Pinpoint the cell where the given text exists, returning its [x, y] midpoint coordinate. 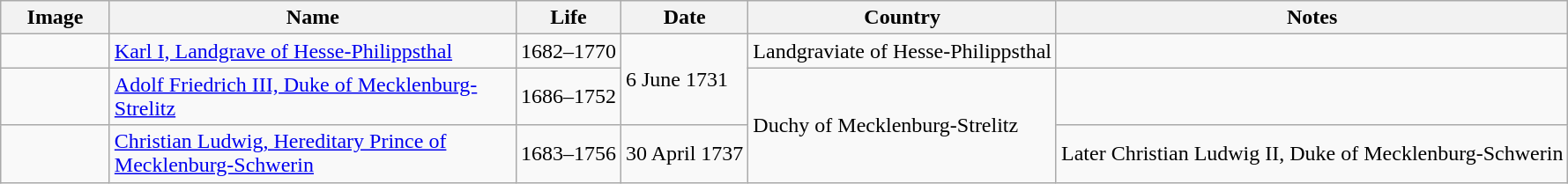
Karl I, Landgrave of Hesse-Philippsthal [312, 51]
Christian Ludwig, Hereditary Prince of Mecklenburg-Schwerin [312, 153]
Life [568, 18]
Adolf Friedrich III, Duke of Mecklenburg-Strelitz [312, 97]
Later Christian Ludwig II, Duke of Mecklenburg-Schwerin [1312, 153]
30 April 1737 [684, 153]
6 June 1731 [684, 79]
1686–1752 [568, 97]
1682–1770 [568, 51]
Country [903, 18]
Name [312, 18]
1683–1756 [568, 153]
Duchy of Mecklenburg-Strelitz [903, 125]
Landgraviate of Hesse-Philippsthal [903, 51]
Date [684, 18]
Image [56, 18]
Notes [1312, 18]
